Output the [x, y] coordinate of the center of the cell containing the given text.  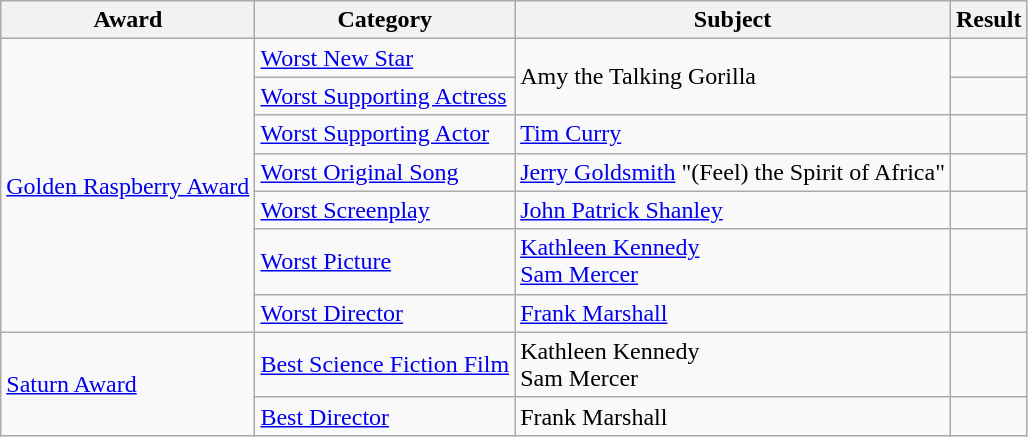
Tim Curry [733, 134]
Award [128, 20]
John Patrick Shanley [733, 210]
Worst Director [385, 313]
Worst Original Song [385, 172]
Worst Supporting Actress [385, 96]
Worst Picture [385, 262]
Worst Screenplay [385, 210]
Category [385, 20]
Best Science Fiction Film [385, 364]
Worst New Star [385, 58]
Result [989, 20]
Golden Raspberry Award [128, 186]
Jerry Goldsmith "(Feel) the Spirit of Africa" [733, 172]
Worst Supporting Actor [385, 134]
Best Director [385, 416]
Saturn Award [128, 384]
Subject [733, 20]
Amy the Talking Gorilla [733, 77]
